Capture the cell that displays the provided text and extract its [X, Y] central coordinate. 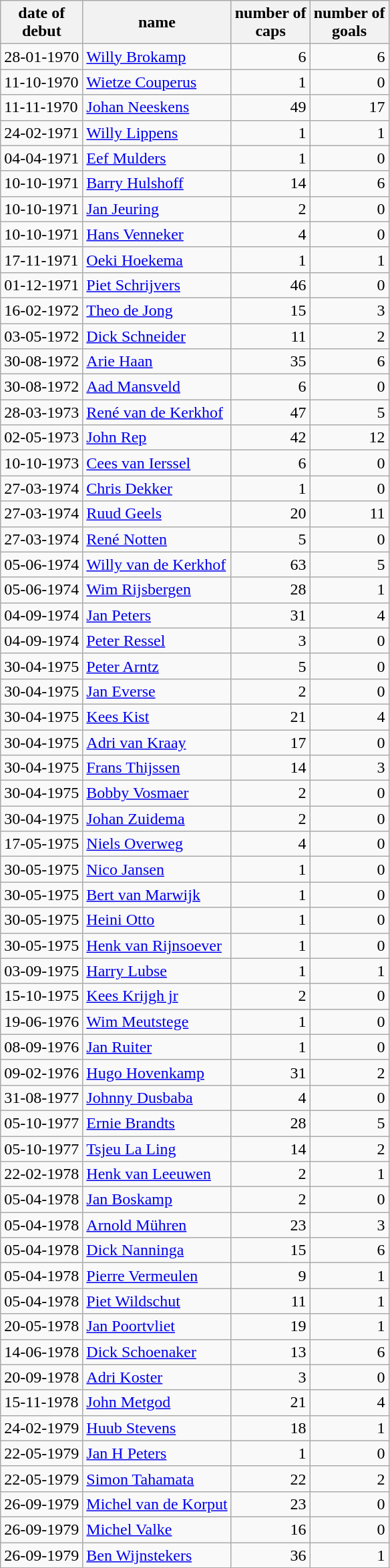
Piet Schrijvers [157, 285]
22 [270, 1479]
Wietze Couperus [157, 82]
Peter Arntz [157, 666]
15-10-1975 [41, 996]
Kees Krijgh jr [157, 996]
Jan Boskamp [157, 1200]
17-11-1971 [41, 260]
Jan Everse [157, 691]
name [157, 23]
18 [270, 1428]
36 [270, 1555]
35 [270, 362]
Michel van de Korput [157, 1504]
Wim Meutstege [157, 1022]
19-06-1976 [41, 1022]
Hans Venneker [157, 234]
47 [270, 412]
Arnold Mühren [157, 1225]
Ben Wijnstekers [157, 1555]
Ernie Brandts [157, 1123]
René van de Kerkhof [157, 412]
20-09-1978 [41, 1377]
Frans Thijssen [157, 768]
Jan Ruiter [157, 1047]
10-10-1973 [41, 463]
Jan Jeuring [157, 209]
Willy Brokamp [157, 57]
01-12-1971 [41, 285]
Chris Dekker [157, 488]
Adri Koster [157, 1377]
Jan H Peters [157, 1453]
Jan Poortvliet [157, 1326]
Cees van Ierssel [157, 463]
17-05-1975 [41, 844]
Aad Mansveld [157, 387]
Michel Valke [157, 1529]
08-09-1976 [41, 1047]
22-02-1978 [41, 1174]
Johnny Dusbaba [157, 1098]
9 [270, 1276]
Henk van Leeuwen [157, 1174]
date ofdebut [41, 23]
John Metgod [157, 1403]
28-01-1970 [41, 57]
Willy van de Kerkhof [157, 564]
Niels Overweg [157, 844]
Eef Mulders [157, 158]
20 [270, 514]
42 [270, 438]
03-09-1975 [41, 971]
Heini Otto [157, 920]
03-05-1972 [41, 336]
Arie Haan [157, 362]
19 [270, 1326]
Huub Stevens [157, 1428]
11-10-1970 [41, 82]
Ruud Geels [157, 514]
Simon Tahamata [157, 1479]
Nico Jansen [157, 869]
number ofgoals [349, 23]
Kees Kist [157, 717]
Dick Schoenaker [157, 1352]
49 [270, 107]
46 [270, 285]
Johan Neeskens [157, 107]
Adri van Kraay [157, 743]
04-04-1971 [41, 158]
16-02-1972 [41, 310]
Wim Rijsbergen [157, 590]
Tsjeu La Ling [157, 1148]
Harry Lubse [157, 971]
Pierre Vermeulen [157, 1276]
24-02-1971 [41, 133]
12 [349, 438]
Dick Schneider [157, 336]
John Rep [157, 438]
Bobby Vosmaer [157, 793]
11-11-1970 [41, 107]
13 [270, 1352]
Theo de Jong [157, 310]
number ofcaps [270, 23]
Jan Peters [157, 615]
20-05-1978 [41, 1326]
28-03-1973 [41, 412]
02-05-1973 [41, 438]
09-02-1976 [41, 1072]
Barry Hulshoff [157, 183]
Bert van Marwijk [157, 895]
14-06-1978 [41, 1352]
16 [270, 1529]
Hugo Hovenkamp [157, 1072]
Henk van Rijnsoever [157, 945]
24-02-1979 [41, 1428]
Piet Wildschut [157, 1301]
Dick Nanninga [157, 1250]
Willy Lippens [157, 133]
15-11-1978 [41, 1403]
René Notten [157, 539]
Oeki Hoekema [157, 260]
31-08-1977 [41, 1098]
Johan Zuidema [157, 819]
Peter Ressel [157, 641]
63 [270, 564]
